Identify which cell holds the provided text, then report its [x, y] central coordinate. 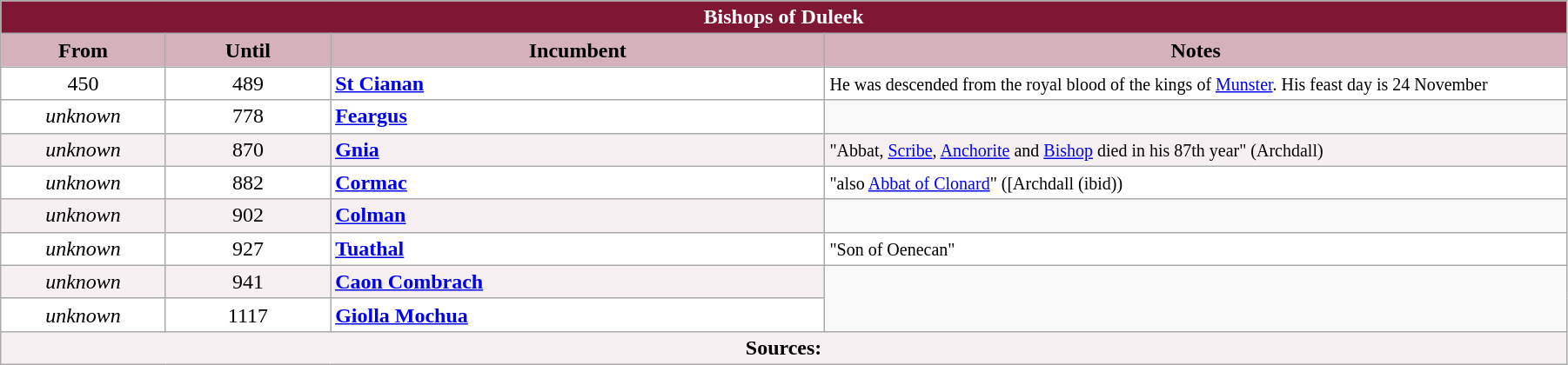
489 [247, 83]
1117 [247, 315]
882 [247, 182]
778 [247, 116]
Colman [578, 216]
Until [247, 50]
Cormac [578, 182]
Feargus [578, 116]
Giolla Mochua [578, 315]
450 [84, 83]
From [84, 50]
Gnia [578, 149]
Sources: [784, 348]
Tuathal [578, 249]
927 [247, 249]
Incumbent [578, 50]
Caon Combrach [578, 282]
"Abbat, Scribe, Anchorite and Bishop died in his 87th year" (Archdall) [1196, 149]
902 [247, 216]
St Cianan [578, 83]
He was descended from the royal blood of the kings of Munster. His feast day is 24 November [1196, 83]
870 [247, 149]
"also Abbat of Clonard" ([Archdall (ibid)) [1196, 182]
Bishops of Duleek [784, 17]
941 [247, 282]
Notes [1196, 50]
"Son of Oenecan" [1196, 249]
